Identify which cell holds the provided text, then report its (x, y) central coordinate. 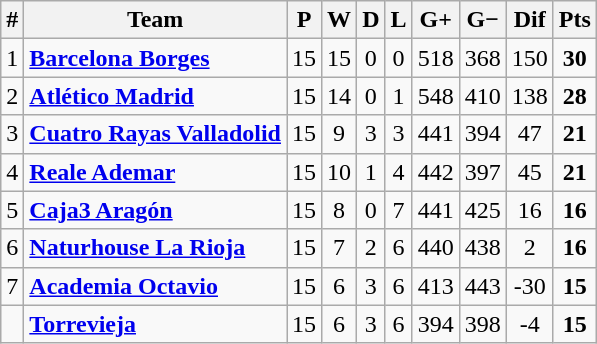
14 (340, 96)
Atlético Madrid (156, 96)
# (12, 20)
5 (12, 210)
397 (482, 172)
47 (530, 134)
Dif (530, 20)
150 (530, 58)
10 (340, 172)
Pts (574, 20)
Torrevieja (156, 324)
413 (436, 286)
9 (340, 134)
Reale Ademar (156, 172)
398 (482, 324)
442 (436, 172)
138 (530, 96)
368 (482, 58)
-30 (530, 286)
G− (482, 20)
438 (482, 248)
-4 (530, 324)
Team (156, 20)
410 (482, 96)
30 (574, 58)
L (398, 20)
443 (482, 286)
8 (340, 210)
D (371, 20)
Academia Octavio (156, 286)
G+ (436, 20)
425 (482, 210)
Naturhouse La Rioja (156, 248)
45 (530, 172)
Caja3 Aragón (156, 210)
P (304, 20)
Barcelona Borges (156, 58)
518 (436, 58)
W (340, 20)
440 (436, 248)
548 (436, 96)
Cuatro Rayas Valladolid (156, 134)
28 (574, 96)
